Provide the (x, y) coordinate of the cell's center where the given text is located.  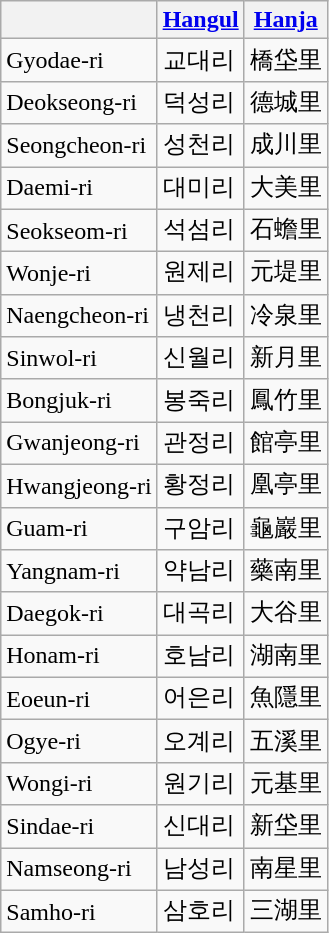
Seokseom-ri (79, 230)
Yangnam-ri (79, 572)
龜巖里 (286, 528)
신대리 (200, 826)
관정리 (200, 444)
Bongjuk-ri (79, 400)
Hanja (286, 20)
성천리 (200, 146)
Gyodae-ri (79, 60)
Hangul (200, 20)
구암리 (200, 528)
원기리 (200, 784)
봉죽리 (200, 400)
元基里 (286, 784)
Guam-ri (79, 528)
Wonje-ri (79, 274)
Ogye-ri (79, 742)
藥南里 (286, 572)
덕성리 (200, 102)
Samho-ri (79, 912)
魚隱里 (286, 698)
館亭里 (286, 444)
德城里 (286, 102)
五溪里 (286, 742)
삼호리 (200, 912)
오계리 (200, 742)
Namseong-ri (79, 870)
Daemi-ri (79, 188)
橋垈里 (286, 60)
Wongi-ri (79, 784)
교대리 (200, 60)
대미리 (200, 188)
Honam-ri (79, 656)
Eoeun-ri (79, 698)
황정리 (200, 486)
Naengcheon-ri (79, 316)
南星里 (286, 870)
Seongcheon-ri (79, 146)
Gwanjeong-ri (79, 444)
新垈里 (286, 826)
대곡리 (200, 614)
大谷里 (286, 614)
新月里 (286, 358)
Hwangjeong-ri (79, 486)
호남리 (200, 656)
약남리 (200, 572)
大美里 (286, 188)
冷泉里 (286, 316)
石蟾里 (286, 230)
냉천리 (200, 316)
원제리 (200, 274)
湖南里 (286, 656)
Deokseong-ri (79, 102)
三湖里 (286, 912)
Sinwol-ri (79, 358)
신월리 (200, 358)
Sindae-ri (79, 826)
元堤里 (286, 274)
凰亭里 (286, 486)
成川里 (286, 146)
석섬리 (200, 230)
남성리 (200, 870)
Daegok-ri (79, 614)
어은리 (200, 698)
鳳竹里 (286, 400)
